Scan for the cell matching the given text and deliver its (X, Y) coordinate at center. 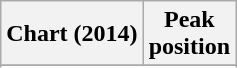
Chart (2014) (72, 34)
Peakposition (189, 34)
